Return the (X, Y) coordinate for the center point of the cell that contains the specified text.  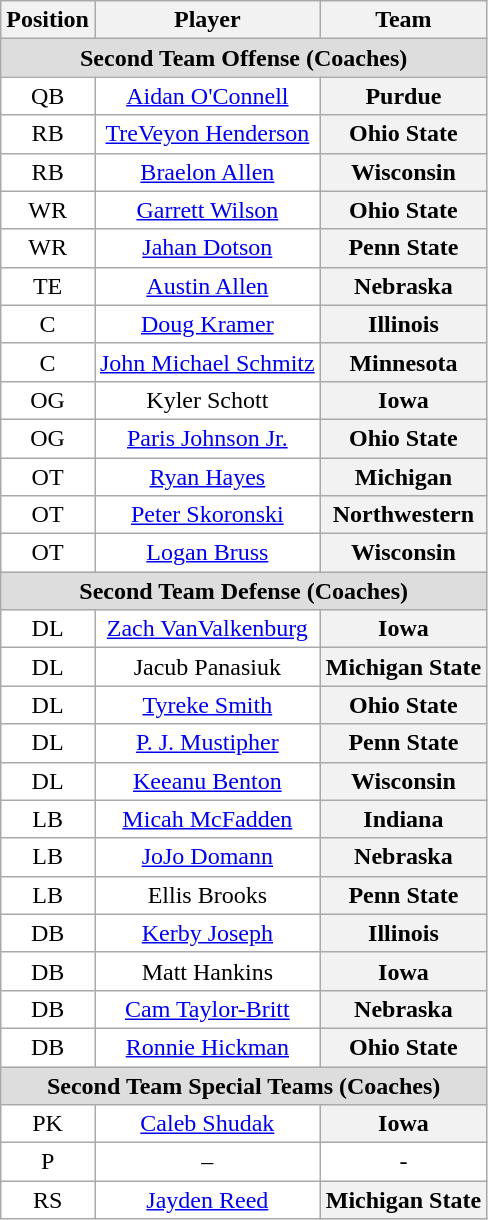
– (207, 1162)
Logan Bruss (207, 553)
Paris Johnson Jr. (207, 438)
Jahan Dotson (207, 248)
Purdue (403, 96)
RS (48, 1200)
- (403, 1162)
Player (207, 20)
Second Team Defense (Coaches) (244, 591)
Second Team Offense (Coaches) (244, 58)
Team (403, 20)
Jayden Reed (207, 1200)
Jacub Panasiuk (207, 667)
Garrett Wilson (207, 210)
Kerby Joseph (207, 933)
Second Team Special Teams (Coaches) (244, 1085)
Cam Taylor-Britt (207, 1009)
Zach VanValkenburg (207, 629)
Kyler Schott (207, 400)
Ryan Hayes (207, 477)
Doug Kramer (207, 324)
Ronnie Hickman (207, 1047)
Aidan O'Connell (207, 96)
TE (48, 286)
Tyreke Smith (207, 705)
Peter Skoronski (207, 515)
QB (48, 96)
Northwestern (403, 515)
Matt Hankins (207, 971)
Austin Allen (207, 286)
TreVeyon Henderson (207, 134)
Ellis Brooks (207, 895)
Micah McFadden (207, 819)
Caleb Shudak (207, 1124)
P (48, 1162)
Michigan (403, 477)
P. J. Mustipher (207, 743)
Keeanu Benton (207, 781)
JoJo Domann (207, 857)
Position (48, 20)
Indiana (403, 819)
John Michael Schmitz (207, 362)
PK (48, 1124)
Braelon Allen (207, 172)
Minnesota (403, 362)
